Scan for the cell matching the given text and deliver its (X, Y) coordinate at center. 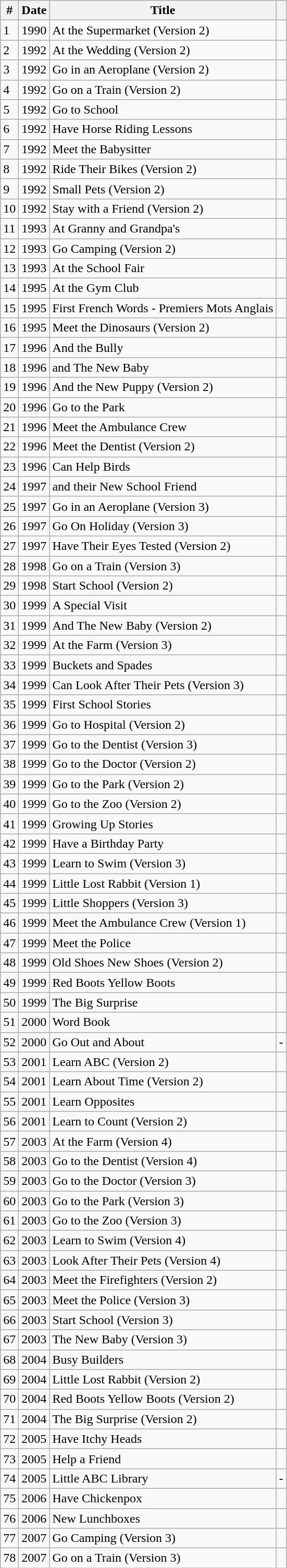
47 (9, 943)
24 (9, 486)
6 (9, 129)
18 (9, 367)
Go On Holiday (Version 3) (163, 526)
61 (9, 1221)
Go to the Zoo (Version 3) (163, 1221)
Buckets and Spades (163, 665)
28 (9, 566)
22 (9, 447)
58 (9, 1161)
Go to Hospital (Version 2) (163, 725)
Stay with a Friend (Version 2) (163, 209)
Go in an Aeroplane (Version 2) (163, 70)
Have Their Eyes Tested (Version 2) (163, 546)
11 (9, 228)
21 (9, 427)
Go on a Train (Version 2) (163, 90)
67 (9, 1340)
Go to the Doctor (Version 2) (163, 764)
Learn About Time (Version 2) (163, 1082)
32 (9, 645)
76 (9, 1518)
and The New Baby (163, 367)
First School Stories (163, 705)
8 (9, 169)
Little Lost Rabbit (Version 1) (163, 884)
The Big Surprise (163, 1002)
65 (9, 1300)
49 (9, 983)
Can Look After Their Pets (Version 3) (163, 685)
Learn ABC (Version 2) (163, 1062)
The Big Surprise (Version 2) (163, 1419)
41 (9, 824)
3 (9, 70)
Date (34, 10)
37 (9, 744)
10 (9, 209)
14 (9, 288)
Red Boots Yellow Boots (Version 2) (163, 1399)
At the Wedding (Version 2) (163, 50)
63 (9, 1260)
9 (9, 189)
Go to the Zoo (Version 2) (163, 804)
25 (9, 506)
16 (9, 328)
Busy Builders (163, 1359)
Meet the Police (163, 943)
23 (9, 467)
75 (9, 1498)
New Lunchboxes (163, 1518)
Go to the Park (Version 2) (163, 784)
Little Lost Rabbit (Version 2) (163, 1379)
69 (9, 1379)
Look After Their Pets (Version 4) (163, 1260)
Little Shoppers (Version 3) (163, 903)
46 (9, 923)
Have Itchy Heads (163, 1439)
43 (9, 863)
At the Farm (Version 3) (163, 645)
Have Chickenpox (163, 1498)
# (9, 10)
77 (9, 1538)
39 (9, 784)
57 (9, 1141)
Old Shoes New Shoes (Version 2) (163, 963)
13 (9, 268)
5 (9, 109)
50 (9, 1002)
At the Farm (Version 4) (163, 1141)
Go Out and About (163, 1042)
Meet the Police (Version 3) (163, 1300)
Meet the Dinosaurs (Version 2) (163, 328)
40 (9, 804)
And the Bully (163, 348)
2 (9, 50)
Learn to Swim (Version 3) (163, 863)
First French Words - Premiers Mots Anglais (163, 308)
59 (9, 1181)
Help a Friend (163, 1459)
Learn to Count (Version 2) (163, 1121)
62 (9, 1241)
Learn to Swim (Version 4) (163, 1241)
Go to the Park (163, 407)
And the New Puppy (Version 2) (163, 387)
44 (9, 884)
Have Horse Riding Lessons (163, 129)
36 (9, 725)
78 (9, 1558)
20 (9, 407)
Learn Opposites (163, 1101)
The New Baby (Version 3) (163, 1340)
Go to the Dentist (Version 4) (163, 1161)
7 (9, 149)
38 (9, 764)
Little ABC Library (163, 1478)
53 (9, 1062)
30 (9, 606)
29 (9, 586)
Meet the Babysitter (163, 149)
Meet the Firefighters (Version 2) (163, 1280)
Ride Their Bikes (Version 2) (163, 169)
72 (9, 1439)
1990 (34, 30)
42 (9, 843)
15 (9, 308)
1 (9, 30)
And The New Baby (Version 2) (163, 626)
51 (9, 1022)
54 (9, 1082)
33 (9, 665)
74 (9, 1478)
31 (9, 626)
Go in an Aeroplane (Version 3) (163, 506)
Start School (Version 3) (163, 1320)
4 (9, 90)
A Special Visit (163, 606)
Have a Birthday Party (163, 843)
45 (9, 903)
35 (9, 705)
Meet the Dentist (Version 2) (163, 447)
At the Gym Club (163, 288)
68 (9, 1359)
64 (9, 1280)
60 (9, 1200)
17 (9, 348)
Go to the Doctor (Version 3) (163, 1181)
26 (9, 526)
70 (9, 1399)
Go to School (163, 109)
52 (9, 1042)
Meet the Ambulance Crew (Version 1) (163, 923)
Can Help Birds (163, 467)
At the School Fair (163, 268)
Start School (Version 2) (163, 586)
Growing Up Stories (163, 824)
48 (9, 963)
66 (9, 1320)
Word Book (163, 1022)
73 (9, 1459)
Go to the Park (Version 3) (163, 1200)
Go to the Dentist (Version 3) (163, 744)
Meet the Ambulance Crew (163, 427)
34 (9, 685)
Red Boots Yellow Boots (163, 983)
At the Supermarket (Version 2) (163, 30)
27 (9, 546)
and their New School Friend (163, 486)
Small Pets (Version 2) (163, 189)
55 (9, 1101)
56 (9, 1121)
Title (163, 10)
71 (9, 1419)
At Granny and Grandpa's (163, 228)
Go Camping (Version 2) (163, 249)
Go Camping (Version 3) (163, 1538)
12 (9, 249)
19 (9, 387)
